Extract the [x, y] coordinate from the center of the cell holding the provided text.  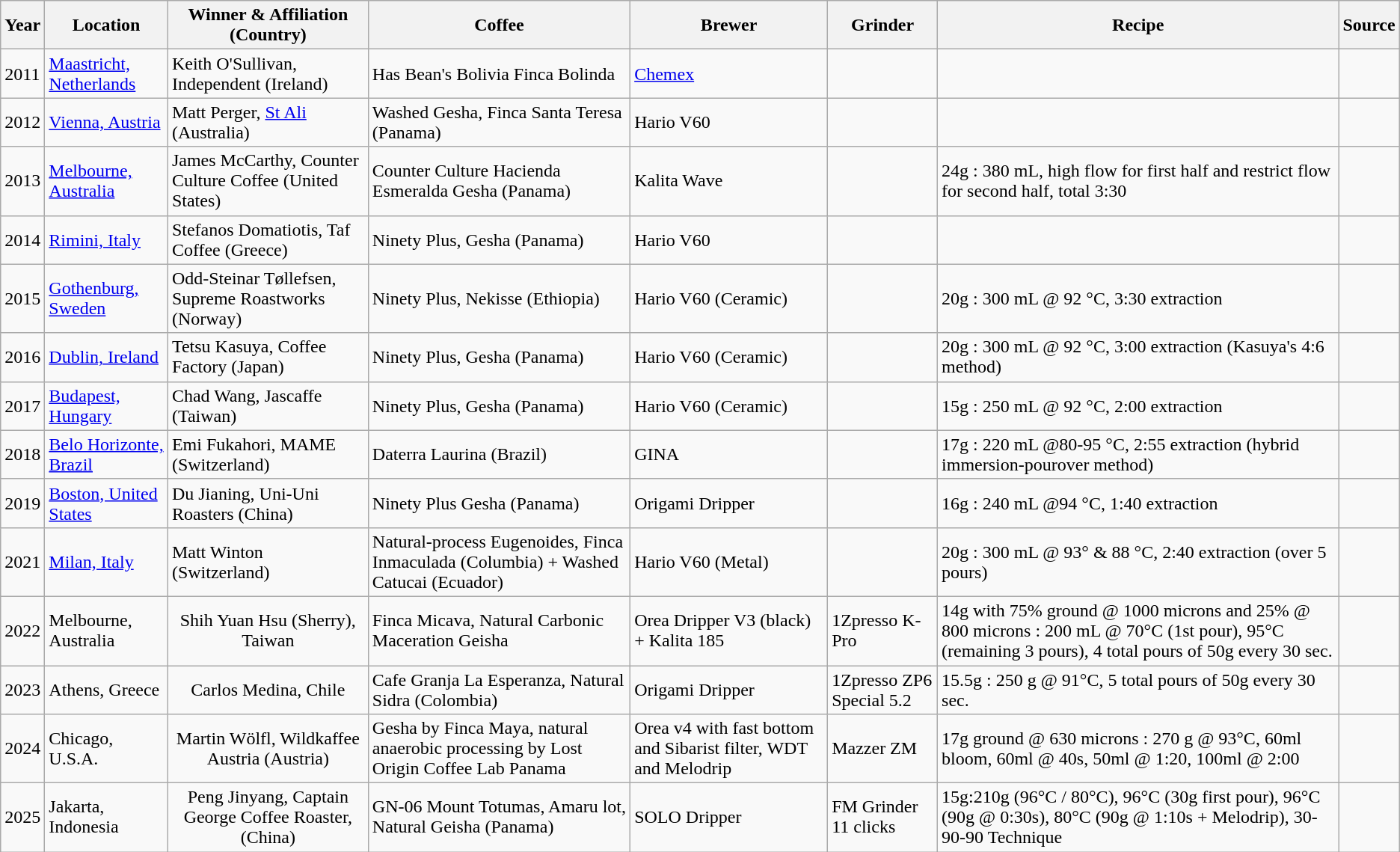
Chicago, U.S.A. [106, 749]
Rimini, Italy [106, 239]
20g : 300 mL @ 93° & 88 °C, 2:40 extraction (over 5 pours) [1138, 562]
Martin Wölfl, Wildkaffee Austria (Austria⁣) [268, 749]
Finca Micava, Natural Carbonic Maceration Geisha [499, 631]
Odd-Steinar Tøllefsen, Supreme Roastworks (Norway) [268, 298]
Matt Perger, St Ali (Australia) [268, 123]
15g:210g (96°C / 80°C), 96°C (30g first pour), 96°C (90g @ 0:30s), 80°C (90g @ 1:10s + Melodrip), 30-90-90 Technique [1138, 818]
Recipe [1138, 25]
2024 [22, 749]
15g : 250 mL @ 92 °C, 2:00 extraction [1138, 405]
Natural-process Eugenoides, Finca Inmaculada (Columbia) + Washed Catucai (Ecuador) [499, 562]
Stefanos Domatiotis, Taf Coffee (Greece) [268, 239]
GINA [729, 455]
Budapest, Hungary [106, 405]
Tetsu Kasuya, Coffee Factory (Japan) [268, 358]
Chad Wang, Jascaffe (Taiwan) [268, 405]
14g with 75% ground @ 1000 microns and 25% @ 800 microns : 200 mL @ 70°C (1st pour), 95°C (remaining 3 pours), 4 total pours of 50g every 30 sec. [1138, 631]
17g ground @ 630 microns : 270 g @ 93°C, 60ml bloom, 60ml @ 40s, 50ml @ 1:20, 100ml @ 2:00 [1138, 749]
FM Grinder 11 clicks [882, 818]
20g : 300 mL @ 92 °C, 3:30 extraction [1138, 298]
20g : 300 mL @ 92 °C, 3:00 extraction (Kasuya's 4:6 method) [1138, 358]
2023 [22, 690]
Emi Fukahori, MAME (Switzerland) [268, 455]
24g : 380 mL, high flow for first half and restrict flow for second half, total 3:30 [1138, 181]
2022 [22, 631]
Location [106, 25]
15.5g : 250 g @ 91°C, 5 total pours of 50g every 30 sec. [1138, 690]
Mazzer ZM [882, 749]
Boston, United States [106, 503]
Coffee [499, 25]
Ninety Plus, Nekisse (Ethiopia) [499, 298]
Shih Yuan Hsu (Sherry), Taiwan [268, 631]
Daterra Laurina (Brazil) [499, 455]
GN-06 Mount Totumas, Amaru lot, Natural Geisha (Panama) [499, 818]
Cafe Granja La Esperanza, Natural Sidra (Colombia) [499, 690]
Jakarta, Indonesia [106, 818]
Matt Winton (Switzerland) [268, 562]
2013 [22, 181]
2025 [22, 818]
Belo Horizonte, Brazil [106, 455]
2011 [22, 73]
1Zpresso K-Pro [882, 631]
2017 [22, 405]
Vienna, Austria [106, 123]
Orea v4 with fast bottom and Sibarist filter, WDT and Melodrip [729, 749]
2021 [22, 562]
2016 [22, 358]
2018 [22, 455]
Athens, Greece [106, 690]
Dublin, Ireland [106, 358]
Washed Gesha, Finca Santa Teresa (Panama) [499, 123]
Gothenburg, Sweden [106, 298]
2019 [22, 503]
Peng Jinyang, Captain George Coffee Roaster, (China) [268, 818]
16g : 240 mL @94 °C, 1:40 extraction [1138, 503]
Carlos Medina, Chile [268, 690]
Counter Culture Hacienda Esmeralda Gesha (Panama) [499, 181]
1Zpresso ZP6 Special 5.2 [882, 690]
2012 [22, 123]
SOLO Dripper [729, 818]
Year [22, 25]
Chemex [729, 73]
2015 [22, 298]
Maastricht, Netherlands [106, 73]
Kalita Wave [729, 181]
Ninety Plus Gesha (Panama) [499, 503]
James McCarthy, Counter Culture Coffee (United States) [268, 181]
2014 [22, 239]
Winner & Affiliation (Country) [268, 25]
Keith O'Sullivan, Independent (Ireland) [268, 73]
Source [1369, 25]
Brewer [729, 25]
Gesha by Finca Maya, natural anaerobic processing by Lost Origin Coffee Lab Panama [499, 749]
Grinder [882, 25]
Du Jianing, Uni-Uni Roasters (China) [268, 503]
Orea Dripper V3 (black) + Kalita 185 [729, 631]
Milan, Italy [106, 562]
Has Bean's Bolivia Finca Bolinda [499, 73]
Hario V60 (Metal) [729, 562]
17g : 220 mL @80-95 °C, 2:55 extraction (hybrid immersion-pourover method) [1138, 455]
